Find where the given text appears and provide that cell's center as [X, Y] coordinate. 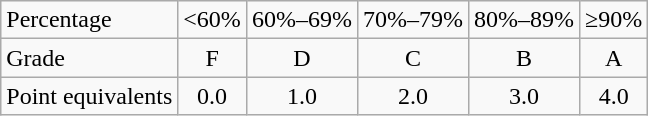
F [212, 58]
4.0 [614, 96]
3.0 [524, 96]
<60% [212, 20]
Point equivalents [90, 96]
1.0 [302, 96]
0.0 [212, 96]
Percentage [90, 20]
C [412, 58]
70%–79% [412, 20]
2.0 [412, 96]
≥90% [614, 20]
A [614, 58]
D [302, 58]
60%–69% [302, 20]
Grade [90, 58]
80%–89% [524, 20]
B [524, 58]
